Scan for the cell matching the given text and deliver its [x, y] coordinate at center. 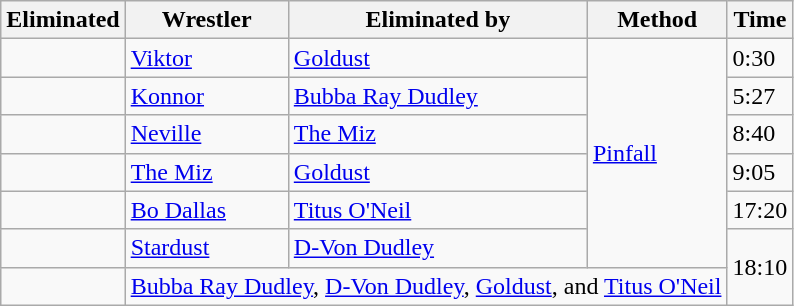
Time [760, 20]
9:05 [760, 172]
18:10 [760, 267]
Viktor [206, 58]
Bubba Ray Dudley, D-Von Dudley, Goldust, and Titus O'Neil [426, 286]
8:40 [760, 134]
Konnor [206, 96]
Titus O'Neil [438, 210]
Wrestler [206, 20]
17:20 [760, 210]
D-Von Dudley [438, 248]
Eliminated by [438, 20]
Method [657, 20]
Neville [206, 134]
5:27 [760, 96]
Bubba Ray Dudley [438, 96]
Stardust [206, 248]
Eliminated [63, 20]
Pinfall [657, 153]
Bo Dallas [206, 210]
0:30 [760, 58]
